Return the (x, y) coordinate for the center point of the cell that contains the specified text.  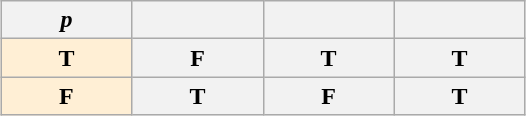
p (66, 20)
